Return the (x, y) coordinate for the center point of the cell that contains the specified text.  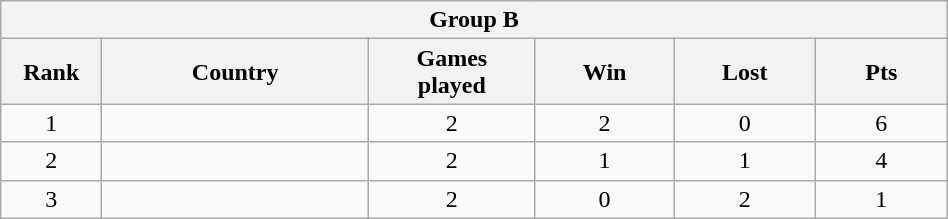
4 (881, 161)
3 (52, 199)
Rank (52, 72)
Games played (452, 72)
Win (604, 72)
Country (236, 72)
Group B (474, 20)
6 (881, 123)
Lost (744, 72)
Pts (881, 72)
